Pinpoint the cell where the given text exists, returning its [X, Y] midpoint coordinate. 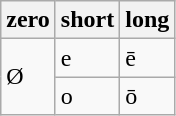
ō [148, 96]
o [87, 96]
zero [28, 20]
Ø [28, 77]
e [87, 58]
ē [148, 58]
short [87, 20]
long [148, 20]
